Pinpoint the cell where the given text exists, returning its (x, y) midpoint coordinate. 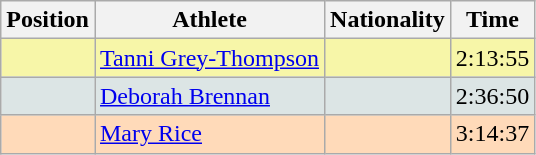
3:14:37 (492, 134)
2:13:55 (492, 58)
Position (48, 20)
Time (492, 20)
Athlete (209, 20)
2:36:50 (492, 96)
Nationality (388, 20)
Tanni Grey-Thompson (209, 58)
Mary Rice (209, 134)
Deborah Brennan (209, 96)
